Capture the cell that displays the provided text and extract its [X, Y] central coordinate. 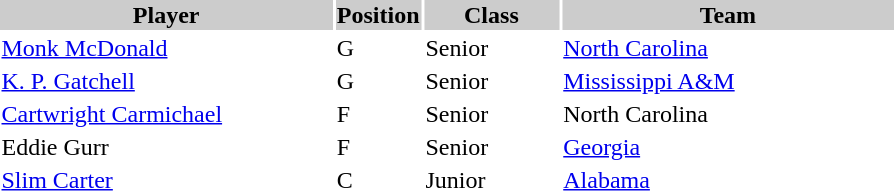
Georgia [728, 147]
Eddie Gurr [166, 147]
Cartwright Carmichael [166, 114]
Team [728, 15]
Class [492, 15]
Player [166, 15]
Monk McDonald [166, 48]
Position [378, 15]
Mississippi A&M [728, 81]
K. P. Gatchell [166, 81]
